From the cell containing the given text, extract its center point as (X, Y) coordinate. 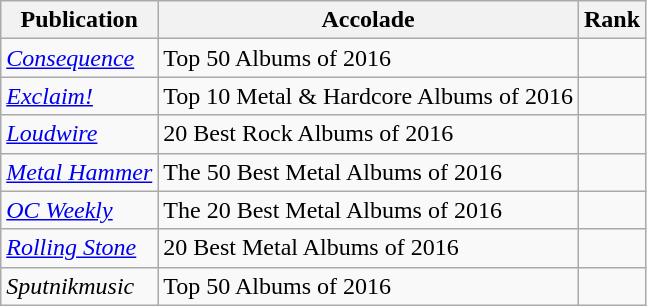
20 Best Rock Albums of 2016 (368, 134)
The 50 Best Metal Albums of 2016 (368, 172)
Publication (80, 20)
Rank (612, 20)
Rolling Stone (80, 248)
Top 10 Metal & Hardcore Albums of 2016 (368, 96)
Consequence (80, 58)
Metal Hammer (80, 172)
Exclaim! (80, 96)
Accolade (368, 20)
OC Weekly (80, 210)
Loudwire (80, 134)
Sputnikmusic (80, 286)
The 20 Best Metal Albums of 2016 (368, 210)
20 Best Metal Albums of 2016 (368, 248)
